Return (X, Y) of the center of cell containing provided text 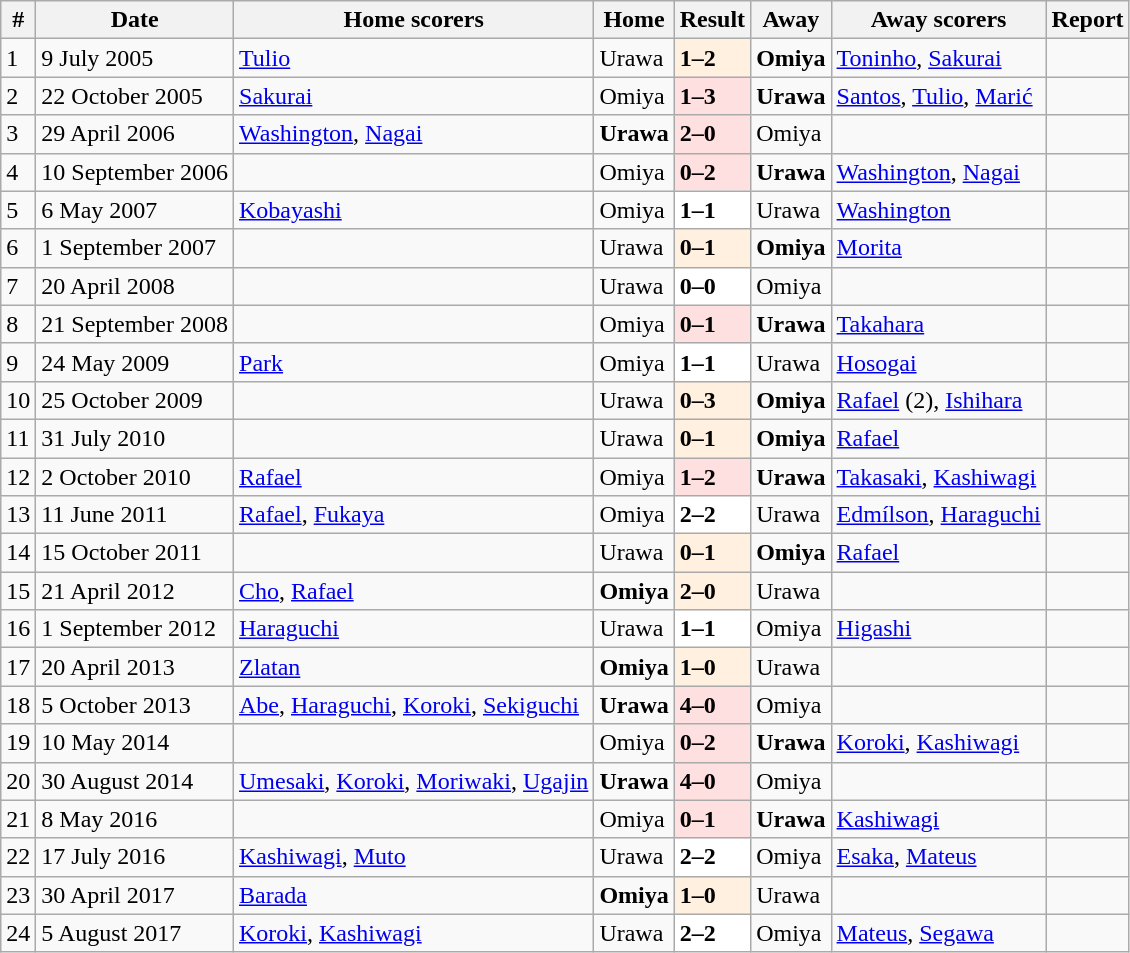
15 October 2011 (135, 553)
9 July 2005 (135, 58)
Rafael (2), Ishihara (938, 400)
Date (135, 20)
Umesaki, Koroki, Moriwaki, Ugajin (414, 781)
21 April 2012 (135, 591)
30 April 2017 (135, 895)
Takahara (938, 324)
Kashiwagi, Muto (414, 857)
Edmílson, Haraguchi (938, 515)
Result (712, 20)
5 (18, 210)
11 June 2011 (135, 515)
Haraguchi (414, 629)
Higashi (938, 629)
Away scorers (938, 20)
Park (414, 362)
6 (18, 248)
17 July 2016 (135, 857)
20 (18, 781)
10 September 2006 (135, 172)
25 October 2009 (135, 400)
Kashiwagi (938, 819)
19 (18, 743)
7 (18, 286)
21 (18, 819)
Hosogai (938, 362)
22 October 2005 (135, 96)
24 (18, 933)
10 May 2014 (135, 743)
Cho, Rafael (414, 591)
Tulio (414, 58)
18 (18, 705)
Sakurai (414, 96)
5 October 2013 (135, 705)
Barada (414, 895)
14 (18, 553)
# (18, 20)
29 April 2006 (135, 134)
Mateus, Segawa (938, 933)
1–3 (712, 96)
Takasaki, Kashiwagi (938, 477)
9 (18, 362)
Zlatan (414, 667)
0–3 (712, 400)
31 July 2010 (135, 438)
3 (18, 134)
11 (18, 438)
2 (18, 96)
Santos, Tulio, Marić (938, 96)
22 (18, 857)
8 May 2016 (135, 819)
6 May 2007 (135, 210)
21 September 2008 (135, 324)
Home scorers (414, 20)
Washington (938, 210)
10 (18, 400)
5 August 2017 (135, 933)
Report (1088, 20)
1 September 2007 (135, 248)
Abe, Haraguchi, Koroki, Sekiguchi (414, 705)
1 (18, 58)
Esaka, Mateus (938, 857)
13 (18, 515)
24 May 2009 (135, 362)
12 (18, 477)
23 (18, 895)
16 (18, 629)
1 September 2012 (135, 629)
Kobayashi (414, 210)
Home (634, 20)
20 April 2008 (135, 286)
8 (18, 324)
Away (791, 20)
0–0 (712, 286)
Toninho, Sakurai (938, 58)
2 October 2010 (135, 477)
17 (18, 667)
4 (18, 172)
30 August 2014 (135, 781)
20 April 2013 (135, 667)
15 (18, 591)
Rafael, Fukaya (414, 515)
Morita (938, 248)
